Pinpoint the cell where the given text exists, returning its [x, y] midpoint coordinate. 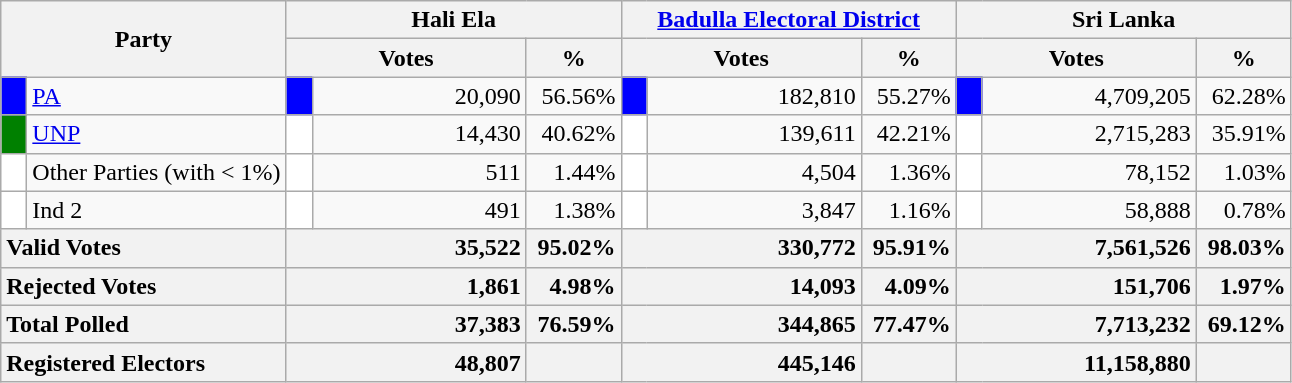
182,810 [754, 96]
1.97% [1244, 286]
14,093 [741, 286]
1.38% [574, 210]
Badulla Electoral District [788, 20]
344,865 [741, 324]
11,158,880 [1076, 362]
7,561,526 [1076, 248]
511 [419, 172]
78,152 [1089, 172]
76.59% [574, 324]
1.36% [908, 172]
37,383 [406, 324]
PA [156, 96]
20,090 [419, 96]
151,706 [1076, 286]
Valid Votes [144, 248]
48,807 [406, 362]
69.12% [1244, 324]
40.62% [574, 134]
58,888 [1089, 210]
98.03% [1244, 248]
56.56% [574, 96]
1.03% [1244, 172]
Sri Lanka [1124, 20]
Rejected Votes [144, 286]
Party [144, 39]
4.09% [908, 286]
Hali Ela [454, 20]
4.98% [574, 286]
139,611 [754, 134]
35.91% [1244, 134]
330,772 [741, 248]
4,504 [754, 172]
95.91% [908, 248]
2,715,283 [1089, 134]
1.44% [574, 172]
7,713,232 [1076, 324]
14,430 [419, 134]
Other Parties (with < 1%) [156, 172]
Registered Electors [144, 362]
445,146 [741, 362]
42.21% [908, 134]
1,861 [406, 286]
35,522 [406, 248]
77.47% [908, 324]
Ind 2 [156, 210]
491 [419, 210]
0.78% [1244, 210]
95.02% [574, 248]
Total Polled [144, 324]
1.16% [908, 210]
62.28% [1244, 96]
55.27% [908, 96]
UNP [156, 134]
4,709,205 [1089, 96]
3,847 [754, 210]
